For the text-containing cell, return its midpoint in [x, y] coordinate format. 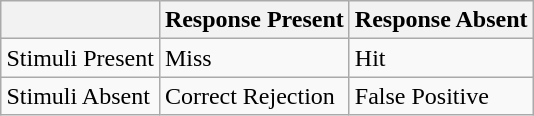
Miss [254, 58]
False Positive [441, 96]
Stimuli Absent [80, 96]
Correct Rejection [254, 96]
Stimuli Present [80, 58]
Response Absent [441, 20]
Hit [441, 58]
Response Present [254, 20]
